From the cell containing the given text, extract its center point as [x, y] coordinate. 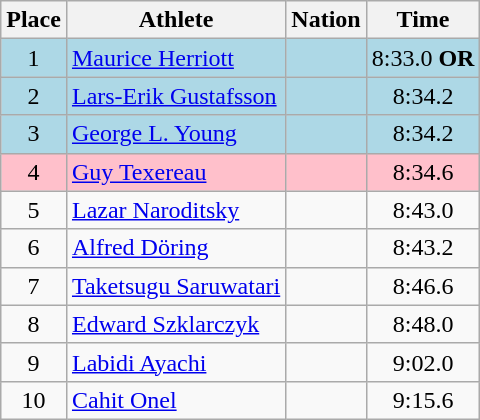
8:48.0 [423, 324]
Alfred Döring [176, 248]
8:43.0 [423, 210]
9 [34, 362]
6 [34, 248]
7 [34, 286]
8:46.6 [423, 286]
1 [34, 58]
8:43.2 [423, 248]
George L. Young [176, 134]
3 [34, 134]
10 [34, 400]
8:33.0 OR [423, 58]
Time [423, 20]
Edward Szklarczyk [176, 324]
Guy Texereau [176, 172]
Labidi Ayachi [176, 362]
Nation [326, 20]
8:34.6 [423, 172]
Lars-Erik Gustafsson [176, 96]
4 [34, 172]
Cahit Onel [176, 400]
9:15.6 [423, 400]
5 [34, 210]
8 [34, 324]
Place [34, 20]
Taketsugu Saruwatari [176, 286]
2 [34, 96]
9:02.0 [423, 362]
Maurice Herriott [176, 58]
Athlete [176, 20]
Lazar Naroditsky [176, 210]
